Locate the cell with the specified text and output its [X, Y] center coordinate. 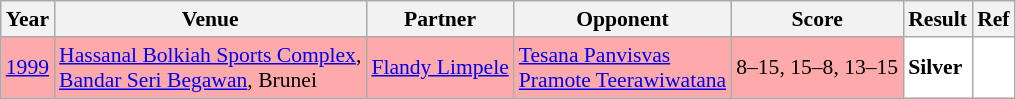
Tesana Panvisvas Pramote Teerawiwatana [622, 68]
Result [938, 19]
1999 [28, 68]
8–15, 15–8, 13–15 [817, 68]
Score [817, 19]
Partner [440, 19]
Opponent [622, 19]
Flandy Limpele [440, 68]
Silver [938, 68]
Hassanal Bolkiah Sports Complex,Bandar Seri Begawan, Brunei [210, 68]
Venue [210, 19]
Ref [993, 19]
Year [28, 19]
